Output the [x, y] coordinate of the center of the cell containing the given text.  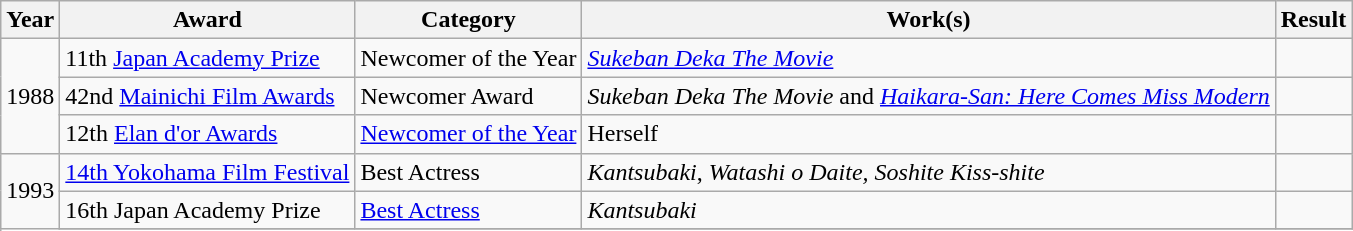
Sukeban Deka The Movie [928, 58]
42nd Mainichi Film Awards [208, 96]
Award [208, 20]
Kantsubaki [928, 210]
Herself [928, 134]
1993 [30, 191]
12th Elan d'or Awards [208, 134]
Kantsubaki, Watashi o Daite, Soshite Kiss-shite [928, 172]
14th Yokohama Film Festival [208, 172]
16th Japan Academy Prize [208, 210]
Result [1313, 20]
1988 [30, 96]
Sukeban Deka The Movie and Haikara-San: Here Comes Miss Modern [928, 96]
11th Japan Academy Prize [208, 58]
Newcomer Award [468, 96]
Category [468, 20]
Work(s) [928, 20]
Year [30, 20]
